Provide the [x, y] coordinate of the cell's center where the given text is located.  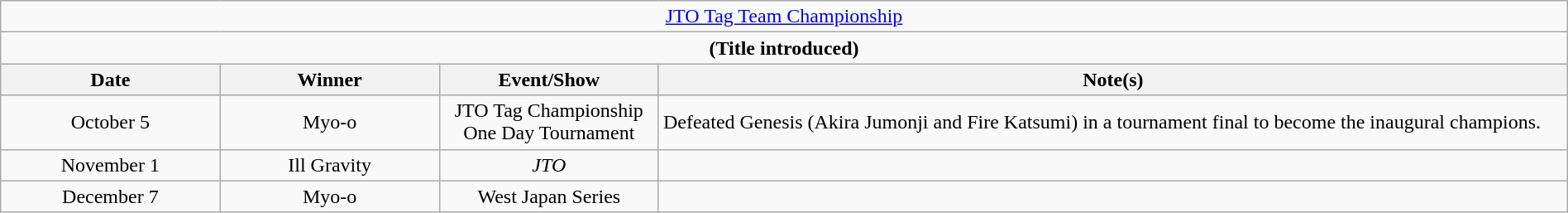
October 5 [111, 123]
December 7 [111, 196]
Date [111, 80]
Event/Show [549, 80]
(Title introduced) [784, 48]
JTO Tag Championship One Day Tournament [549, 123]
JTO Tag Team Championship [784, 17]
Defeated Genesis (Akira Jumonji and Fire Katsumi) in a tournament final to become the inaugural champions. [1113, 123]
November 1 [111, 165]
Winner [329, 80]
JTO [549, 165]
Note(s) [1113, 80]
Ill Gravity [329, 165]
West Japan Series [549, 196]
